Capture the cell that displays the provided text and extract its (X, Y) central coordinate. 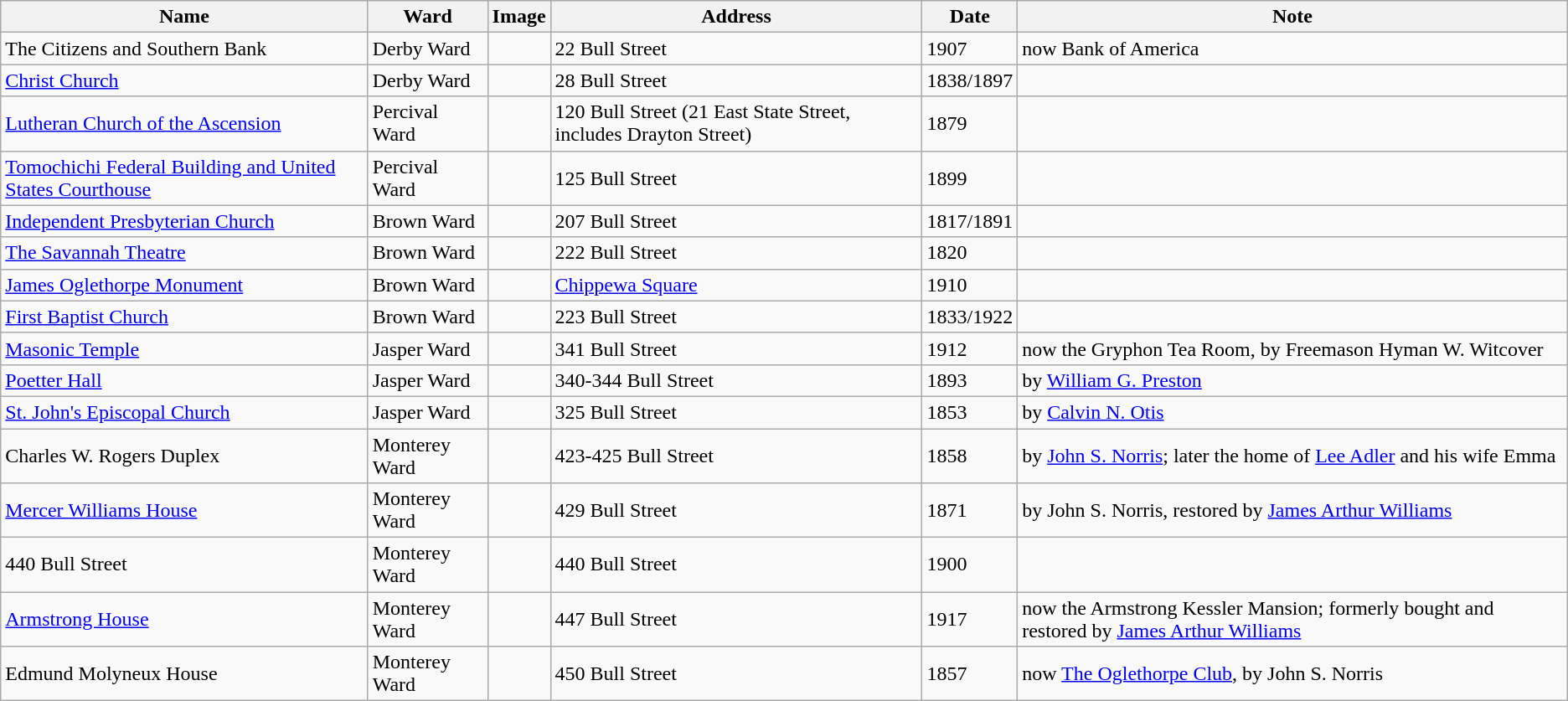
1833/1922 (970, 317)
450 Bull Street (736, 673)
Ward (427, 17)
1899 (970, 178)
1907 (970, 49)
The Savannah Theatre (184, 253)
1900 (970, 564)
1857 (970, 673)
Masonic Temple (184, 348)
James Oglethorpe Monument (184, 285)
Charles W. Rogers Duplex (184, 456)
1910 (970, 285)
22 Bull Street (736, 49)
by John S. Norris; later the home of Lee Adler and his wife Emma (1293, 456)
447 Bull Street (736, 620)
1858 (970, 456)
223 Bull Street (736, 317)
1853 (970, 412)
1879 (970, 124)
1820 (970, 253)
Poetter Hall (184, 380)
Address (736, 17)
Chippewa Square (736, 285)
Independent Presbyterian Church (184, 221)
Image (519, 17)
120 Bull Street (21 East State Street, includes Drayton Street) (736, 124)
The Citizens and Southern Bank (184, 49)
340-344 Bull Street (736, 380)
207 Bull Street (736, 221)
Edmund Molyneux House (184, 673)
325 Bull Street (736, 412)
by William G. Preston (1293, 380)
1838/1897 (970, 80)
28 Bull Street (736, 80)
1871 (970, 511)
1917 (970, 620)
222 Bull Street (736, 253)
Note (1293, 17)
Tomochichi Federal Building and United States Courthouse (184, 178)
Name (184, 17)
Christ Church (184, 80)
now The Oglethorpe Club, by John S. Norris (1293, 673)
Armstrong House (184, 620)
Date (970, 17)
1893 (970, 380)
125 Bull Street (736, 178)
Mercer Williams House (184, 511)
1817/1891 (970, 221)
by John S. Norris, restored by James Arthur Williams (1293, 511)
now the Armstrong Kessler Mansion; formerly bought and restored by James Arthur Williams (1293, 620)
St. John's Episcopal Church (184, 412)
423-425 Bull Street (736, 456)
now the Gryphon Tea Room, by Freemason Hyman W. Witcover (1293, 348)
1912 (970, 348)
Lutheran Church of the Ascension (184, 124)
now Bank of America (1293, 49)
429 Bull Street (736, 511)
341 Bull Street (736, 348)
by Calvin N. Otis (1293, 412)
First Baptist Church (184, 317)
